Capture the cell that displays the provided text and extract its [X, Y] central coordinate. 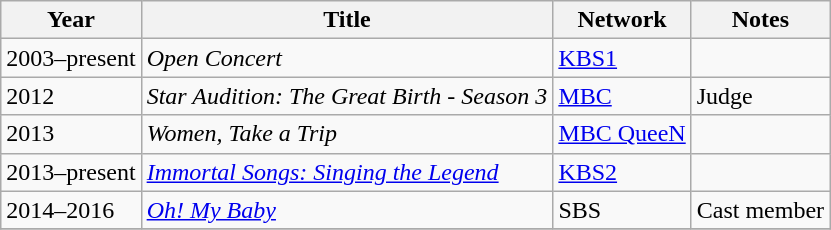
2012 [71, 96]
2013 [71, 134]
KBS1 [622, 58]
Judge [760, 96]
Network [622, 20]
2014–2016 [71, 210]
Cast member [760, 210]
Title [347, 20]
MBC [622, 96]
KBS2 [622, 172]
Year [71, 20]
MBC QueeN [622, 134]
Oh! My Baby [347, 210]
SBS [622, 210]
2013–present [71, 172]
Immortal Songs: Singing the Legend [347, 172]
Star Audition: The Great Birth - Season 3 [347, 96]
Open Concert [347, 58]
Women, Take a Trip [347, 134]
Notes [760, 20]
2003–present [71, 58]
